From the cell containing the given text, extract its center point as [X, Y] coordinate. 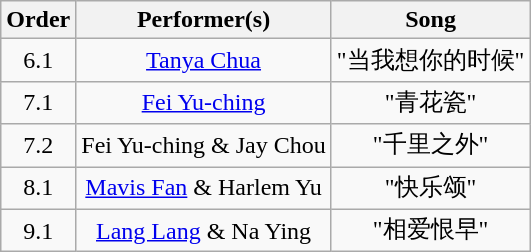
Tanya Chua [204, 60]
Fei Yu-ching [204, 102]
6.1 [38, 60]
Performer(s) [204, 20]
"青花瓷" [430, 102]
Order [38, 20]
Mavis Fan & Harlem Yu [204, 188]
7.2 [38, 146]
"相爱恨早" [430, 230]
"快乐颂" [430, 188]
9.1 [38, 230]
"千里之外" [430, 146]
Song [430, 20]
Lang Lang & Na Ying [204, 230]
Fei Yu-ching & Jay Chou [204, 146]
7.1 [38, 102]
8.1 [38, 188]
"当我想你的时候" [430, 60]
